Extract the [x, y] coordinate from the center of the cell holding the provided text.  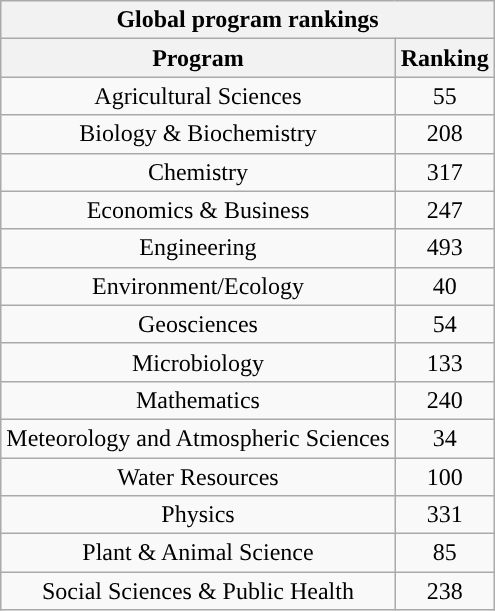
Microbiology [198, 362]
Geosciences [198, 324]
100 [444, 477]
Chemistry [198, 172]
Program [198, 58]
54 [444, 324]
317 [444, 172]
55 [444, 96]
Meteorology and Atmospheric Sciences [198, 438]
85 [444, 553]
Global program rankings [248, 20]
133 [444, 362]
247 [444, 210]
493 [444, 248]
Social Sciences & Public Health [198, 591]
208 [444, 134]
238 [444, 591]
240 [444, 400]
40 [444, 286]
34 [444, 438]
Economics & Business [198, 210]
Biology & Biochemistry [198, 134]
331 [444, 515]
Engineering [198, 248]
Agricultural Sciences [198, 96]
Plant & Animal Science [198, 553]
Mathematics [198, 400]
Environment/Ecology [198, 286]
Water Resources [198, 477]
Physics [198, 515]
Ranking [444, 58]
